Extract the [x, y] coordinate from the center of the cell holding the provided text.  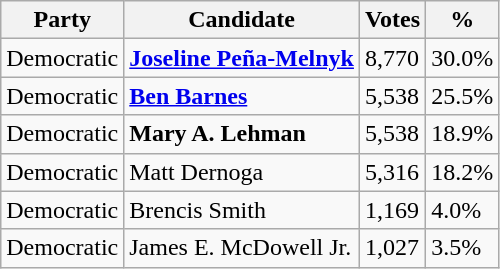
Mary A. Lehman [242, 134]
1,169 [392, 210]
% [462, 20]
1,027 [392, 248]
Matt Dernoga [242, 172]
Votes [392, 20]
Ben Barnes [242, 96]
5,316 [392, 172]
Candidate [242, 20]
James E. McDowell Jr. [242, 248]
30.0% [462, 58]
18.9% [462, 134]
4.0% [462, 210]
Joseline Peña-Melnyk [242, 58]
18.2% [462, 172]
Brencis Smith [242, 210]
8,770 [392, 58]
3.5% [462, 248]
25.5% [462, 96]
Party [62, 20]
